Pinpoint the cell where the given text exists, returning its (X, Y) midpoint coordinate. 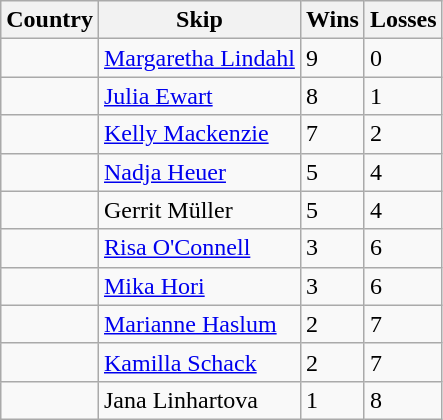
0 (403, 58)
Country (50, 20)
Margaretha Lindahl (199, 58)
Mika Hori (199, 286)
9 (332, 58)
Kamilla Schack (199, 362)
Jana Linhartova (199, 400)
Julia Ewart (199, 96)
Wins (332, 20)
Gerrit Müller (199, 210)
Skip (199, 20)
Risa O'Connell (199, 248)
Losses (403, 20)
Kelly Mackenzie (199, 134)
Marianne Haslum (199, 324)
Nadja Heuer (199, 172)
